Find where the given text appears and provide that cell's center as (X, Y) coordinate. 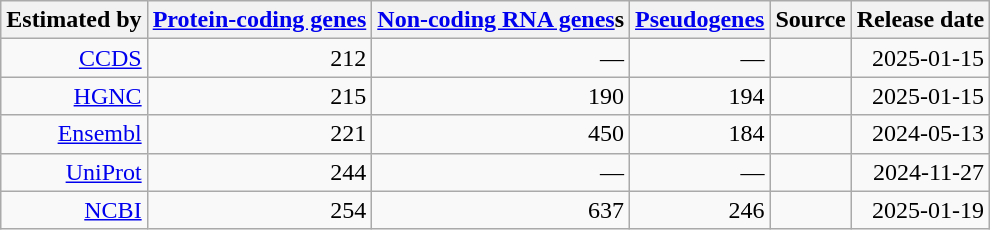
2025-01-19 (920, 210)
254 (260, 210)
194 (700, 96)
UniProt (74, 172)
Source (810, 20)
190 (501, 96)
Non-coding RNA geness (501, 20)
2024-11-27 (920, 172)
184 (700, 134)
450 (501, 134)
244 (260, 172)
221 (260, 134)
215 (260, 96)
NCBI (74, 210)
2024-05-13 (920, 134)
CCDS (74, 58)
637 (501, 210)
Release date (920, 20)
212 (260, 58)
246 (700, 210)
Pseudogenes (700, 20)
Protein-coding genes (260, 20)
HGNC (74, 96)
Ensembl (74, 134)
Estimated by (74, 20)
